From the cell containing the given text, extract its center point as [X, Y] coordinate. 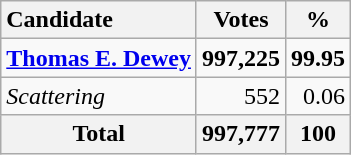
100 [318, 134]
552 [240, 96]
997,777 [240, 134]
997,225 [240, 58]
% [318, 20]
Total [99, 134]
Votes [240, 20]
Scattering [99, 96]
Thomas E. Dewey [99, 58]
0.06 [318, 96]
99.95 [318, 58]
Candidate [99, 20]
